Find where the given text appears and provide that cell's center as [x, y] coordinate. 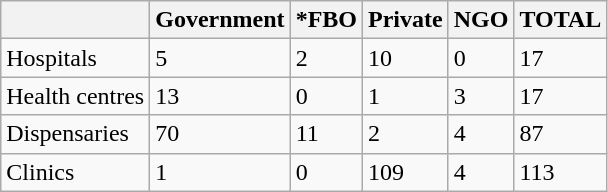
Government [220, 20]
Dispensaries [76, 134]
Clinics [76, 172]
11 [326, 134]
Health centres [76, 96]
3 [481, 96]
NGO [481, 20]
10 [406, 58]
Hospitals [76, 58]
113 [560, 172]
87 [560, 134]
70 [220, 134]
109 [406, 172]
Private [406, 20]
TOTAL [560, 20]
5 [220, 58]
*FBO [326, 20]
13 [220, 96]
